Pinpoint the cell where the given text exists, returning its (X, Y) midpoint coordinate. 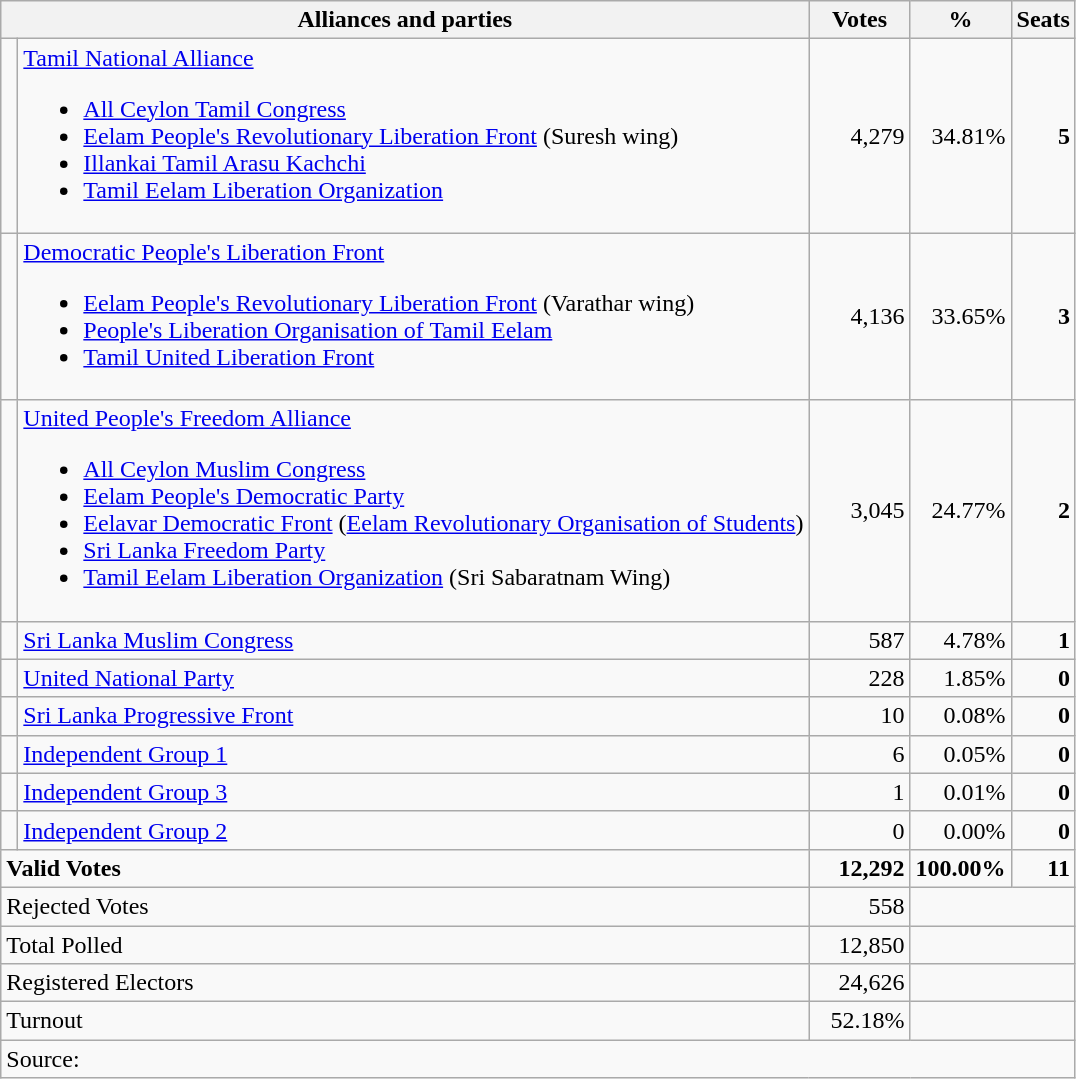
Independent Group 1 (414, 754)
Sri Lanka Progressive Front (414, 716)
587 (860, 640)
24.77% (960, 510)
Independent Group 2 (414, 830)
558 (860, 906)
Alliances and parties (405, 20)
Source: (538, 1059)
228 (860, 678)
% (960, 20)
24,626 (860, 983)
12,850 (860, 945)
Rejected Votes (405, 906)
Registered Electors (405, 983)
0.01% (960, 792)
2 (1043, 510)
0.08% (960, 716)
4.78% (960, 640)
Seats (1043, 20)
34.81% (960, 136)
33.65% (960, 316)
6 (860, 754)
4,279 (860, 136)
1.85% (960, 678)
52.18% (860, 1021)
Total Polled (405, 945)
Valid Votes (405, 868)
3 (1043, 316)
4,136 (860, 316)
Sri Lanka Muslim Congress (414, 640)
Votes (860, 20)
Turnout (405, 1021)
0.05% (960, 754)
12,292 (860, 868)
Independent Group 3 (414, 792)
5 (1043, 136)
0.00% (960, 830)
3,045 (860, 510)
11 (1043, 868)
10 (860, 716)
100.00% (960, 868)
United National Party (414, 678)
